Capture the cell that displays the provided text and extract its [X, Y] central coordinate. 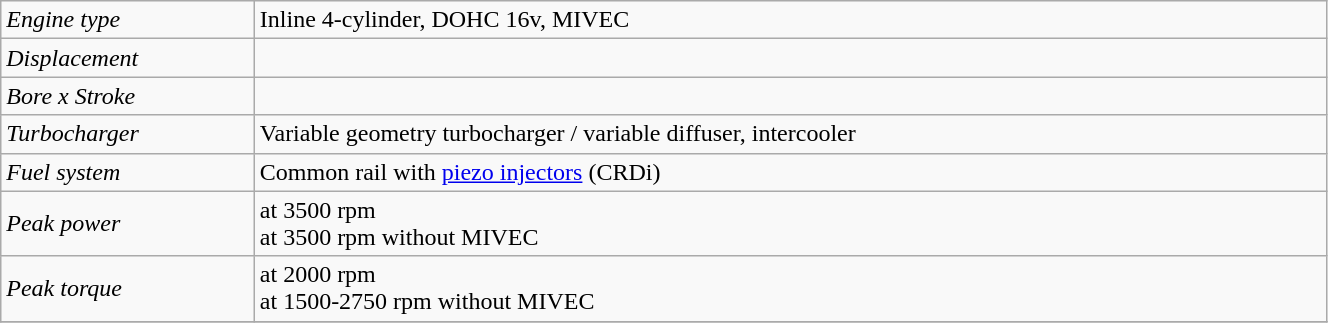
Peak torque [128, 288]
Turbocharger [128, 134]
Peak power [128, 224]
Inline 4-cylinder, DOHC 16v, MIVEC [790, 20]
Displacement [128, 58]
Bore x Stroke [128, 96]
Variable geometry turbocharger / variable diffuser, intercooler [790, 134]
at 2000 rpm at 1500-2750 rpm without MIVEC [790, 288]
Common rail with piezo injectors (CRDi) [790, 172]
at 3500 rpm at 3500 rpm without MIVEC [790, 224]
Engine type [128, 20]
Fuel system [128, 172]
